Detect which cell encompasses the target text, then output its [x, y] center coordinate. 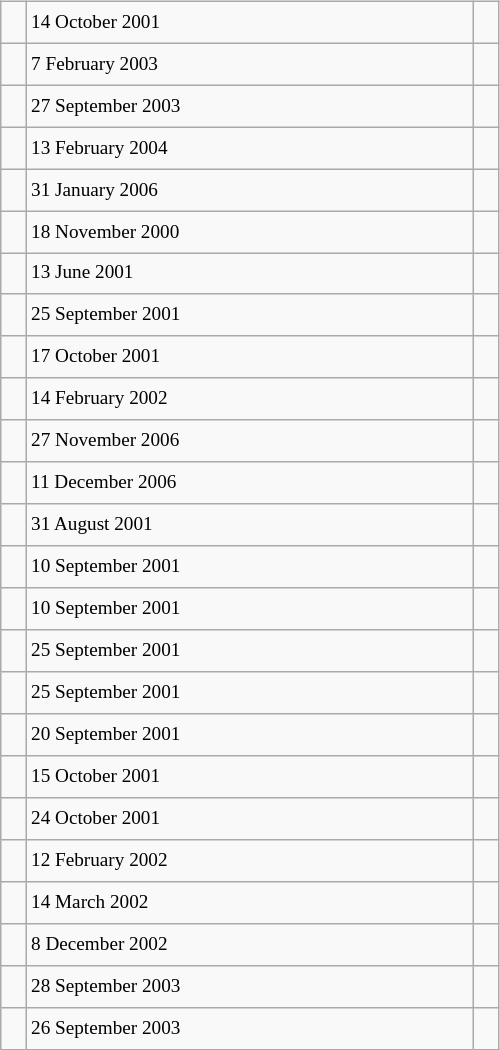
20 September 2001 [249, 735]
12 February 2002 [249, 861]
13 June 2001 [249, 274]
15 October 2001 [249, 777]
24 October 2001 [249, 819]
27 November 2006 [249, 441]
26 September 2003 [249, 1028]
18 November 2000 [249, 232]
31 January 2006 [249, 190]
13 February 2004 [249, 148]
14 October 2001 [249, 22]
7 February 2003 [249, 64]
11 December 2006 [249, 483]
17 October 2001 [249, 357]
27 September 2003 [249, 106]
14 March 2002 [249, 902]
14 February 2002 [249, 399]
8 December 2002 [249, 944]
31 August 2001 [249, 525]
28 September 2003 [249, 986]
